Scan for the cell matching the given text and deliver its (X, Y) coordinate at center. 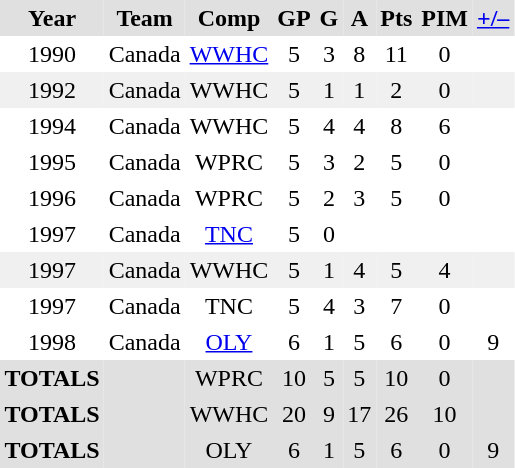
GP (294, 18)
20 (294, 414)
1996 (52, 198)
1998 (52, 342)
1992 (52, 90)
PIM (445, 18)
1994 (52, 126)
11 (396, 54)
Team (144, 18)
7 (396, 306)
Comp (229, 18)
1995 (52, 162)
26 (396, 414)
Year (52, 18)
G (329, 18)
+/– (492, 18)
Pts (396, 18)
1990 (52, 54)
17 (360, 414)
A (360, 18)
